Return the [X, Y] coordinate for the center point of the cell that contains the specified text.  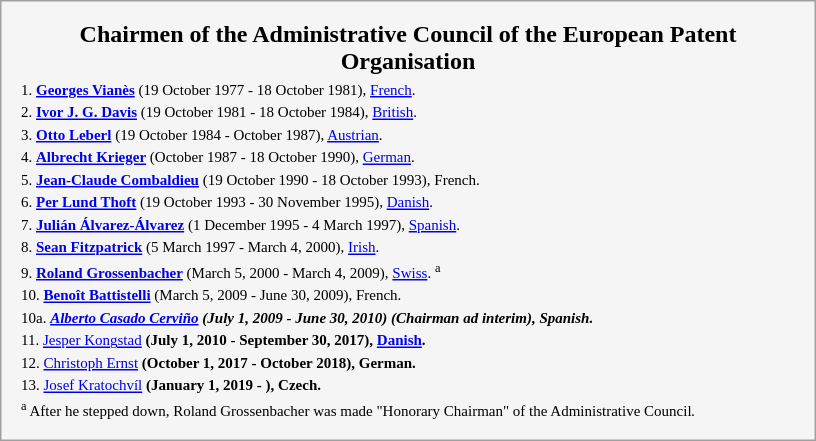
1. Georges Vianès (19 October 1977 - 18 October 1981), French. [408, 90]
10a. Alberto Casado Cerviño (July 1, 2009 - June 30, 2010) (Chairman ad interim), Spanish. [408, 318]
6. Per Lund Thoft (19 October 1993 - 30 November 1995), Danish. [408, 202]
4. Albrecht Krieger (October 1987 - 18 October 1990), German. [408, 157]
3. Otto Leberl (19 October 1984 - October 1987), Austrian. [408, 134]
9. Roland Grossenbacher (March 5, 2000 - March 4, 2009), Swiss. a [408, 272]
Chairmen of the Administrative Council of the European Patent Organisation [408, 48]
8. Sean Fitzpatrick (5 March 1997 - March 4, 2000), Irish. [408, 247]
2. Ivor J. G. Davis (19 October 1981 - 18 October 1984), British. [408, 112]
12. Christoph Ernst (October 1, 2017 - October 2018), German. [408, 363]
5. Jean-Claude Combaldieu (19 October 1990 - 18 October 1993), French. [408, 180]
10. Benoît Battistelli (March 5, 2009 - June 30, 2009), French. [408, 295]
a After he stepped down, Roland Grossenbacher was made "Honorary Chairman" of the Administrative Council. [408, 410]
11. Jesper Kongstad (July 1, 2010 - September 30, 2017), Danish. [408, 340]
13. Josef Kratochvíl (January 1, 2019 - ), Czech. [408, 385]
7. Julián Álvarez-Álvarez (1 December 1995 - 4 March 1997), Spanish. [408, 224]
